Identify which cell holds the provided text, then report its (X, Y) central coordinate. 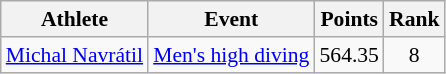
Athlete (74, 19)
Rank (414, 19)
Event (231, 19)
Points (348, 19)
8 (414, 55)
564.35 (348, 55)
Men's high diving (231, 55)
Michal Navrátil (74, 55)
